Capture the cell that displays the provided text and extract its [X, Y] central coordinate. 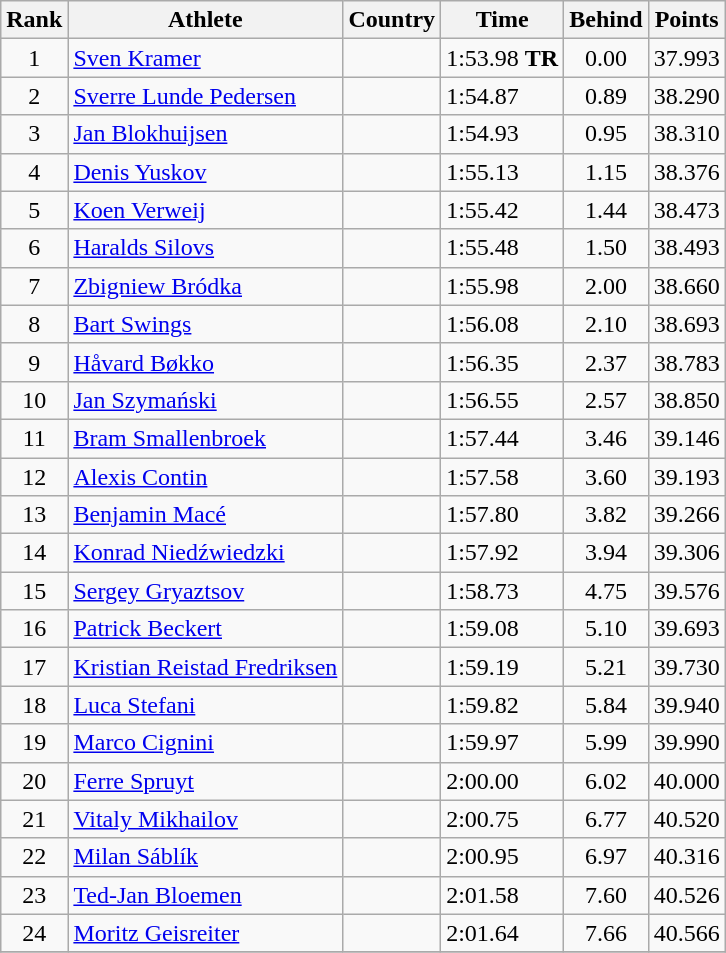
22 [34, 857]
21 [34, 819]
Sven Kramer [206, 58]
1:59.19 [502, 667]
5.99 [606, 743]
9 [34, 362]
10 [34, 400]
1.50 [606, 248]
40.520 [686, 819]
5.10 [606, 629]
3 [34, 134]
1:59.82 [502, 705]
19 [34, 743]
3.82 [606, 515]
1:54.87 [502, 96]
39.576 [686, 591]
0.95 [606, 134]
1:55.48 [502, 248]
3.94 [606, 553]
2.00 [606, 286]
2:00.95 [502, 857]
40.526 [686, 895]
38.783 [686, 362]
2.57 [606, 400]
5 [34, 210]
2:01.64 [502, 933]
Rank [34, 20]
20 [34, 781]
39.940 [686, 705]
7.66 [606, 933]
1:54.93 [502, 134]
14 [34, 553]
Athlete [206, 20]
1:59.97 [502, 743]
1:57.80 [502, 515]
2 [34, 96]
Time [502, 20]
Patrick Beckert [206, 629]
Jan Szymański [206, 400]
1:57.92 [502, 553]
Jan Blokhuijsen [206, 134]
2:00.75 [502, 819]
0.89 [606, 96]
18 [34, 705]
15 [34, 591]
23 [34, 895]
17 [34, 667]
1:59.08 [502, 629]
13 [34, 515]
7 [34, 286]
16 [34, 629]
1:55.98 [502, 286]
38.660 [686, 286]
Moritz Geisreiter [206, 933]
Kristian Reistad Fredriksen [206, 667]
38.693 [686, 324]
Country [392, 20]
1:56.35 [502, 362]
Zbigniew Bródka [206, 286]
Bram Smallenbroek [206, 438]
4.75 [606, 591]
Behind [606, 20]
1 [34, 58]
Håvard Bøkko [206, 362]
38.290 [686, 96]
2:01.58 [502, 895]
Konrad Niedźwiedzki [206, 553]
Ted-Jan Bloemen [206, 895]
Sverre Lunde Pedersen [206, 96]
38.473 [686, 210]
1:53.98 TR [502, 58]
Sergey Gryaztsov [206, 591]
Milan Sáblík [206, 857]
39.193 [686, 477]
1:55.13 [502, 172]
2.37 [606, 362]
7.60 [606, 895]
39.990 [686, 743]
1:55.42 [502, 210]
8 [34, 324]
Ferre Spruyt [206, 781]
39.730 [686, 667]
Marco Cignini [206, 743]
6.02 [606, 781]
Luca Stefani [206, 705]
Denis Yuskov [206, 172]
39.306 [686, 553]
38.376 [686, 172]
3.46 [606, 438]
1:56.55 [502, 400]
Bart Swings [206, 324]
6.97 [606, 857]
3.60 [606, 477]
40.566 [686, 933]
37.993 [686, 58]
Vitaly Mikhailov [206, 819]
1:58.73 [502, 591]
1.15 [606, 172]
5.84 [606, 705]
40.000 [686, 781]
39.693 [686, 629]
1:56.08 [502, 324]
38.310 [686, 134]
Haralds Silovs [206, 248]
39.266 [686, 515]
2:00.00 [502, 781]
5.21 [606, 667]
Points [686, 20]
12 [34, 477]
39.146 [686, 438]
Koen Verweij [206, 210]
Benjamin Macé [206, 515]
2.10 [606, 324]
38.493 [686, 248]
1:57.44 [502, 438]
24 [34, 933]
4 [34, 172]
40.316 [686, 857]
0.00 [606, 58]
1:57.58 [502, 477]
Alexis Contin [206, 477]
38.850 [686, 400]
1.44 [606, 210]
11 [34, 438]
6.77 [606, 819]
6 [34, 248]
